Output the [x, y] coordinate of the center of the cell containing the given text.  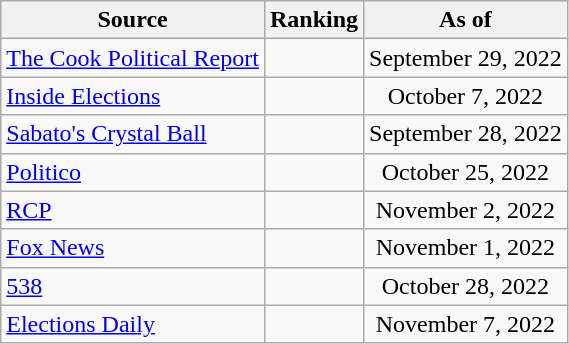
Fox News [133, 248]
As of [466, 20]
Inside Elections [133, 96]
RCP [133, 210]
Source [133, 20]
Politico [133, 172]
September 29, 2022 [466, 58]
October 28, 2022 [466, 286]
October 7, 2022 [466, 96]
November 7, 2022 [466, 324]
October 25, 2022 [466, 172]
Sabato's Crystal Ball [133, 134]
November 2, 2022 [466, 210]
November 1, 2022 [466, 248]
538 [133, 286]
The Cook Political Report [133, 58]
Ranking [314, 20]
Elections Daily [133, 324]
September 28, 2022 [466, 134]
